From the cell containing the given text, extract its center point as (X, Y) coordinate. 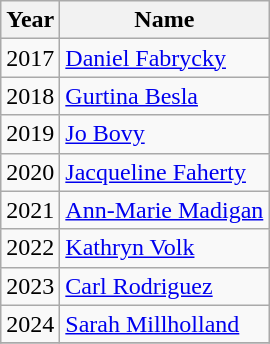
2024 (30, 324)
Sarah Millholland (164, 324)
2020 (30, 172)
Jo Bovy (164, 134)
2022 (30, 248)
2021 (30, 210)
Name (164, 20)
Year (30, 20)
Kathryn Volk (164, 248)
2017 (30, 58)
Gurtina Besla (164, 96)
2023 (30, 286)
Carl Rodriguez (164, 286)
2019 (30, 134)
Ann-Marie Madigan (164, 210)
2018 (30, 96)
Daniel Fabrycky (164, 58)
Jacqueline Faherty (164, 172)
